Scan for the cell matching the given text and deliver its (X, Y) coordinate at center. 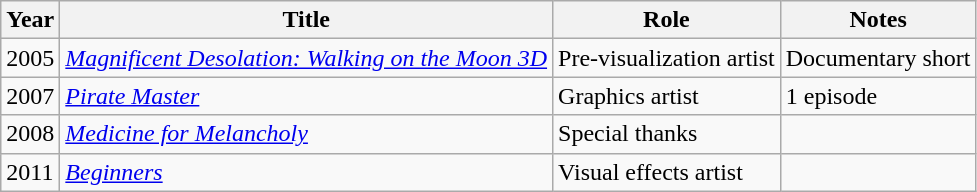
2011 (30, 172)
Graphics artist (667, 96)
2008 (30, 134)
2007 (30, 96)
Visual effects artist (667, 172)
Magnificent Desolation: Walking on the Moon 3D (306, 58)
Medicine for Melancholy (306, 134)
Documentary short (878, 58)
Special thanks (667, 134)
Year (30, 20)
1 episode (878, 96)
Title (306, 20)
Pre-visualization artist (667, 58)
Beginners (306, 172)
Pirate Master (306, 96)
Role (667, 20)
Notes (878, 20)
2005 (30, 58)
